Provide the [X, Y] coordinate of the cell's center where the given text is located.  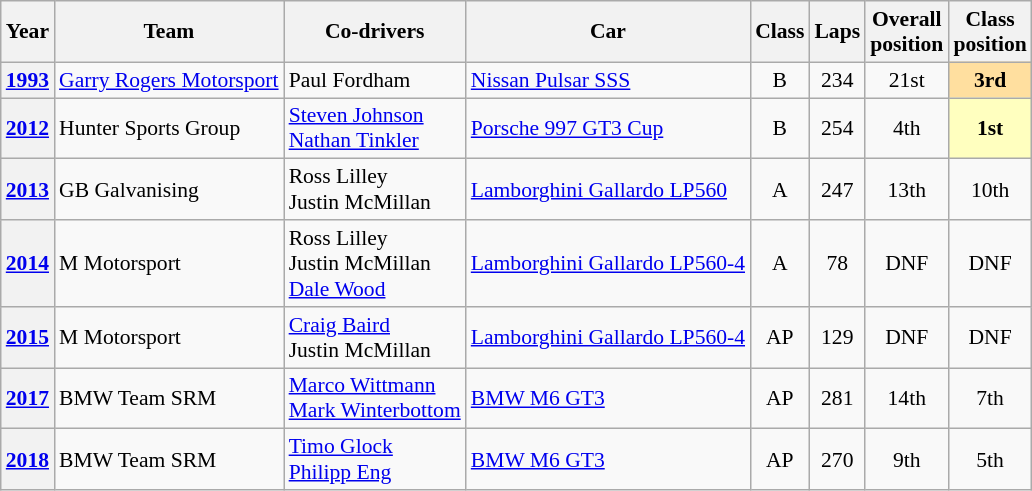
Steven Johnson Nathan Tinkler [375, 128]
Co-drivers [375, 32]
Ross Lilley Justin McMillan Dale Wood [375, 264]
7th [990, 398]
3rd [990, 80]
1st [990, 128]
78 [837, 264]
2014 [28, 264]
Car [608, 32]
234 [837, 80]
Ross Lilley Justin McMillan [375, 190]
2017 [28, 398]
Lamborghini Gallardo LP560 [608, 190]
Porsche 997 GT3 Cup [608, 128]
4th [906, 128]
247 [837, 190]
2015 [28, 338]
2018 [28, 460]
10th [990, 190]
Class [780, 32]
Timo Glock Philipp Eng [375, 460]
1993 [28, 80]
Paul Fordham [375, 80]
14th [906, 398]
270 [837, 460]
9th [906, 460]
Team [169, 32]
GB Galvanising [169, 190]
Overallposition [906, 32]
Classposition [990, 32]
Craig Baird Justin McMillan [375, 338]
Hunter Sports Group [169, 128]
Year [28, 32]
2012 [28, 128]
13th [906, 190]
2013 [28, 190]
281 [837, 398]
5th [990, 460]
21st [906, 80]
Nissan Pulsar SSS [608, 80]
Laps [837, 32]
129 [837, 338]
Garry Rogers Motorsport [169, 80]
Marco Wittmann Mark Winterbottom [375, 398]
254 [837, 128]
